Pinpoint the cell where the given text exists, returning its [X, Y] midpoint coordinate. 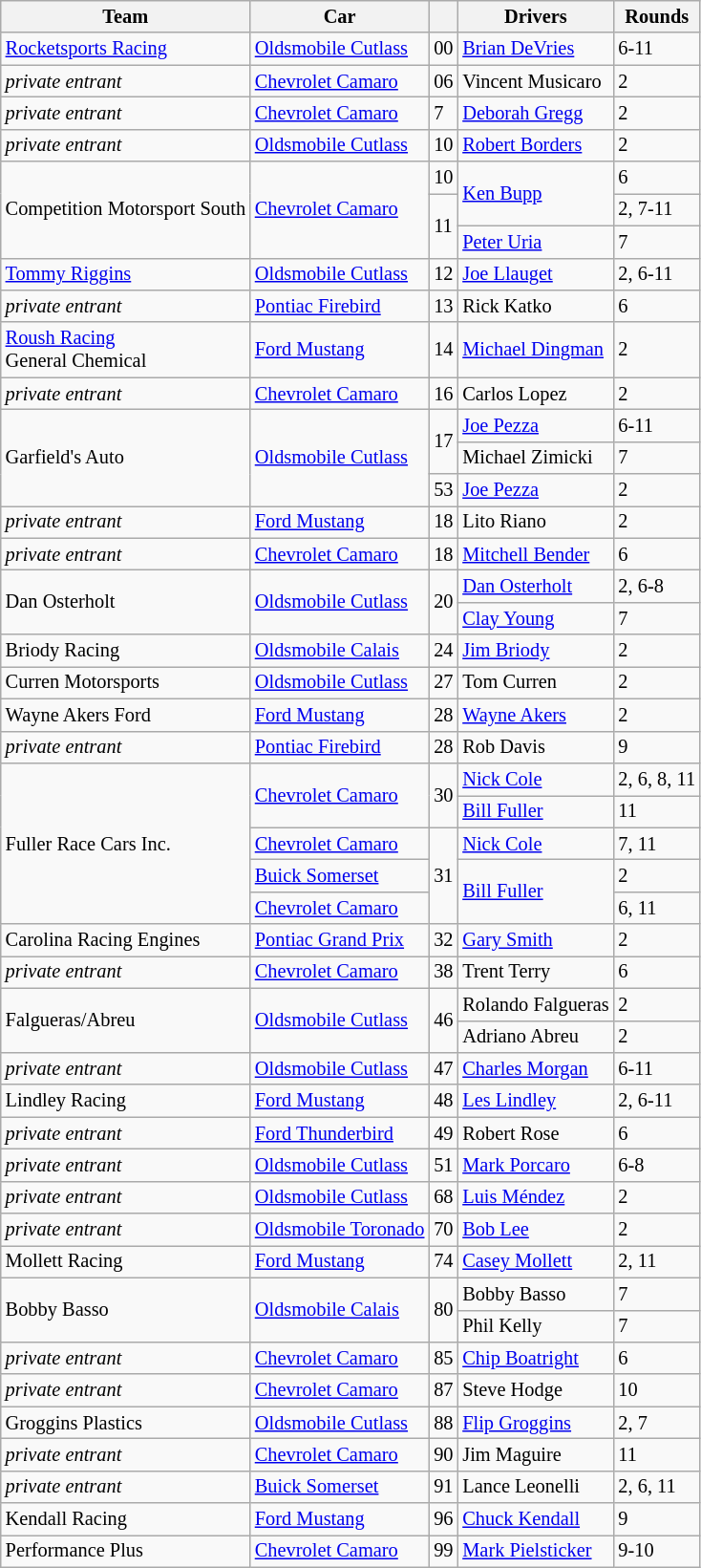
Gary Smith [535, 940]
6, 11 [656, 908]
30 [443, 795]
Competition Motorsport South [126, 210]
2, 6, 8, 11 [656, 779]
Adriano Abreu [535, 1037]
20 [443, 602]
70 [443, 1230]
Lito Riano [535, 522]
Casey Mollett [535, 1261]
Deborah Gregg [535, 113]
2, 6-8 [656, 586]
88 [443, 1423]
Rolando Falgueras [535, 1004]
Roush Racing General Chemical [126, 350]
85 [443, 1358]
Mark Porcaro [535, 1165]
74 [443, 1261]
Charles Morgan [535, 1068]
Carlos Lopez [535, 394]
Phil Kelly [535, 1326]
31 [443, 875]
99 [443, 1551]
24 [443, 651]
Curren Motorsports [126, 682]
Ford Thunderbird [340, 1133]
Jim Briody [535, 651]
Joe Llauget [535, 274]
Brian DeVries [535, 49]
Briody Racing [126, 651]
Luis Méndez [535, 1197]
Rocketsports Racing [126, 49]
53 [443, 490]
32 [443, 940]
Carolina Racing Engines [126, 940]
2, 7-11 [656, 209]
96 [443, 1519]
00 [443, 49]
12 [443, 274]
Trent Terry [535, 972]
Pontiac Grand Prix [340, 940]
Oldsmobile Toronado [340, 1230]
Michael Zimicki [535, 458]
Steve Hodge [535, 1390]
14 [443, 350]
48 [443, 1101]
Garfield's Auto [126, 457]
Fuller Race Cars Inc. [126, 843]
Ken Bupp [535, 193]
2, 11 [656, 1261]
13 [443, 306]
16 [443, 394]
Mollett Racing [126, 1261]
80 [443, 1309]
2, 6, 11 [656, 1487]
Wayne Akers [535, 715]
38 [443, 972]
2, 7 [656, 1423]
47 [443, 1068]
46 [443, 1020]
Lance Leonelli [535, 1487]
Les Lindley [535, 1101]
Tom Curren [535, 682]
91 [443, 1487]
51 [443, 1165]
Jim Maguire [535, 1454]
Peter Uria [535, 242]
27 [443, 682]
Robert Borders [535, 145]
Rounds [656, 16]
06 [443, 81]
Vincent Musicaro [535, 81]
49 [443, 1133]
87 [443, 1390]
Groggins Plastics [126, 1423]
9-10 [656, 1551]
Bob Lee [535, 1230]
Rob Davis [535, 747]
68 [443, 1197]
Michael Dingman [535, 350]
Wayne Akers Ford [126, 715]
Chip Boatright [535, 1358]
Tommy Riggins [126, 274]
Drivers [535, 16]
Lindley Racing [126, 1101]
Team [126, 16]
Car [340, 16]
Rick Katko [535, 306]
6-8 [656, 1165]
Performance Plus [126, 1551]
7, 11 [656, 844]
Flip Groggins [535, 1423]
Chuck Kendall [535, 1519]
Mitchell Bender [535, 554]
Falgueras/Abreu [126, 1020]
90 [443, 1454]
Mark Pielsticker [535, 1551]
Robert Rose [535, 1133]
Clay Young [535, 618]
Kendall Racing [126, 1519]
17 [443, 441]
